Return (x, y) of the center of cell containing provided text 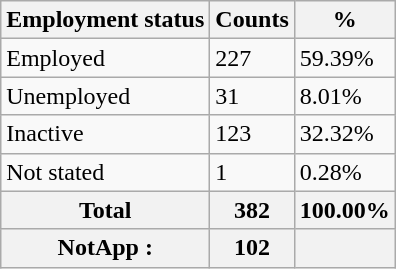
123 (252, 134)
Counts (252, 20)
0.28% (344, 172)
% (344, 20)
Employment status (106, 20)
Not stated (106, 172)
NotApp : (106, 248)
1 (252, 172)
102 (252, 248)
382 (252, 210)
Inactive (106, 134)
32.32% (344, 134)
Employed (106, 58)
8.01% (344, 96)
Unemployed (106, 96)
Total (106, 210)
59.39% (344, 58)
100.00% (344, 210)
227 (252, 58)
31 (252, 96)
